Output the [X, Y] coordinate of the center of the cell containing the given text.  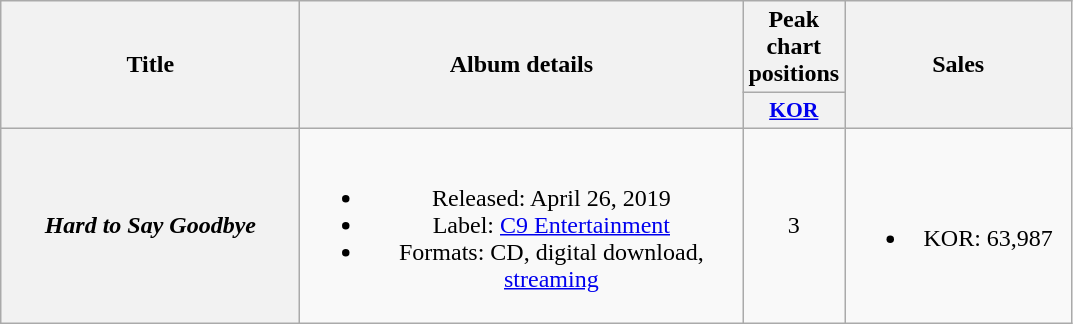
3 [794, 225]
Title [150, 65]
Peakchartpositions [794, 47]
Hard to Say Goodbye [150, 225]
KOR [794, 111]
Sales [958, 65]
Album details [522, 65]
Released: April 26, 2019Label: C9 EntertainmentFormats: CD, digital download, streaming [522, 225]
KOR: 63,987 [958, 225]
